From the cell containing the given text, extract its center point as [x, y] coordinate. 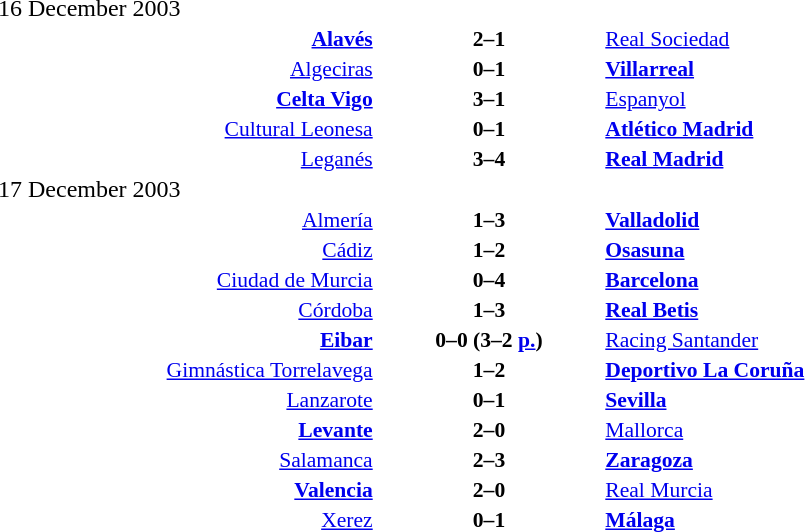
2–1 [490, 38]
0–4 [490, 280]
3–1 [490, 98]
0–0 (3–2 p.) [490, 340]
2–3 [490, 460]
3–4 [490, 158]
